Identify which cell holds the provided text, then report its [x, y] central coordinate. 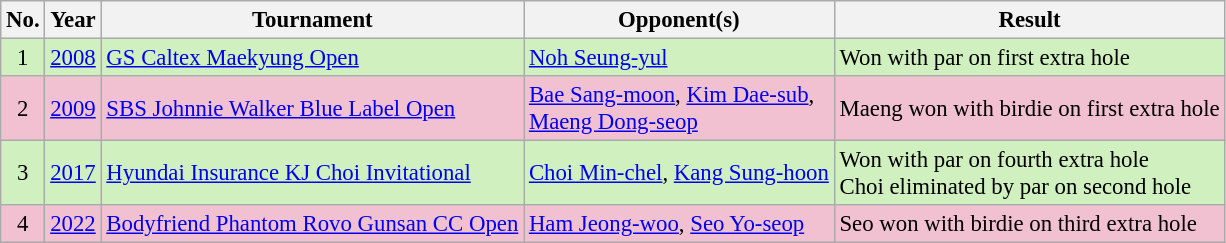
Year [73, 20]
3 [23, 174]
2017 [73, 174]
4 [23, 224]
Ham Jeong-woo, Seo Yo-seop [680, 224]
Won with par on fourth extra holeChoi eliminated by par on second hole [1030, 174]
Result [1030, 20]
Bodyfriend Phantom Rovo Gunsan CC Open [312, 224]
No. [23, 20]
Choi Min-chel, Kang Sung-hoon [680, 174]
2009 [73, 108]
Bae Sang-moon, Kim Dae-sub, Maeng Dong-seop [680, 108]
Hyundai Insurance KJ Choi Invitational [312, 174]
2 [23, 108]
Seo won with birdie on third extra hole [1030, 224]
1 [23, 58]
Won with par on first extra hole [1030, 58]
2022 [73, 224]
Tournament [312, 20]
SBS Johnnie Walker Blue Label Open [312, 108]
2008 [73, 58]
Opponent(s) [680, 20]
Noh Seung-yul [680, 58]
GS Caltex Maekyung Open [312, 58]
Maeng won with birdie on first extra hole [1030, 108]
